Capture the cell that displays the provided text and extract its [x, y] central coordinate. 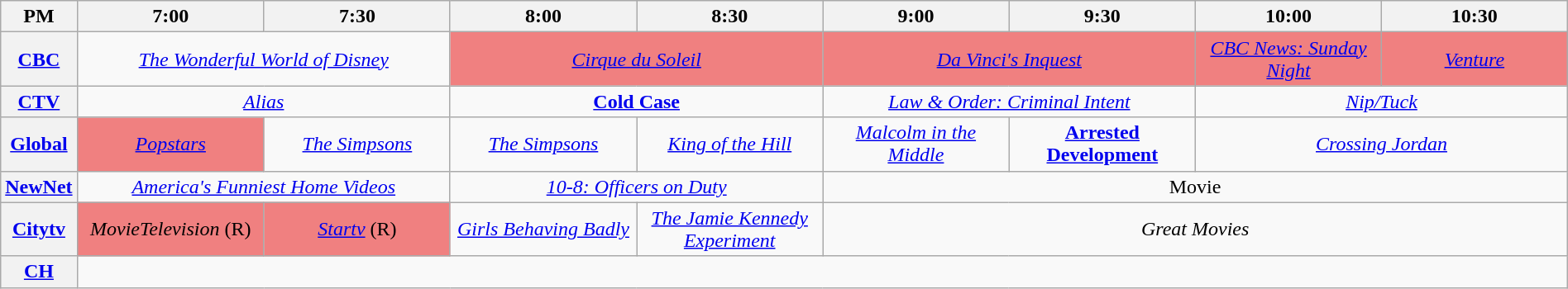
Cirque du Soleil [636, 59]
10-8: Officers on Duty [636, 187]
CTV [39, 102]
Girls Behaving Badly [543, 230]
Global [39, 144]
Cold Case [636, 102]
Law & Order: Criminal Intent [1009, 102]
9:00 [916, 17]
Crossing Jordan [1382, 144]
7:00 [170, 17]
NewNet [39, 187]
Malcolm in the Middle [916, 144]
Movie [1195, 187]
Arrested Development [1102, 144]
CH [39, 272]
8:30 [729, 17]
8:00 [543, 17]
Startv (R) [357, 230]
The Wonderful World of Disney [263, 59]
7:30 [357, 17]
Venture [1474, 59]
CBC [39, 59]
CBC News: Sunday Night [1288, 59]
10:00 [1288, 17]
9:30 [1102, 17]
Da Vinci's Inquest [1009, 59]
10:30 [1474, 17]
The Jamie Kennedy Experiment [729, 230]
Great Movies [1195, 230]
America's Funniest Home Videos [263, 187]
King of the Hill [729, 144]
Alias [263, 102]
PM [39, 17]
Popstars [170, 144]
Nip/Tuck [1382, 102]
MovieTelevision (R) [170, 230]
Citytv [39, 230]
